Pinpoint the cell where the given text exists, returning its [x, y] midpoint coordinate. 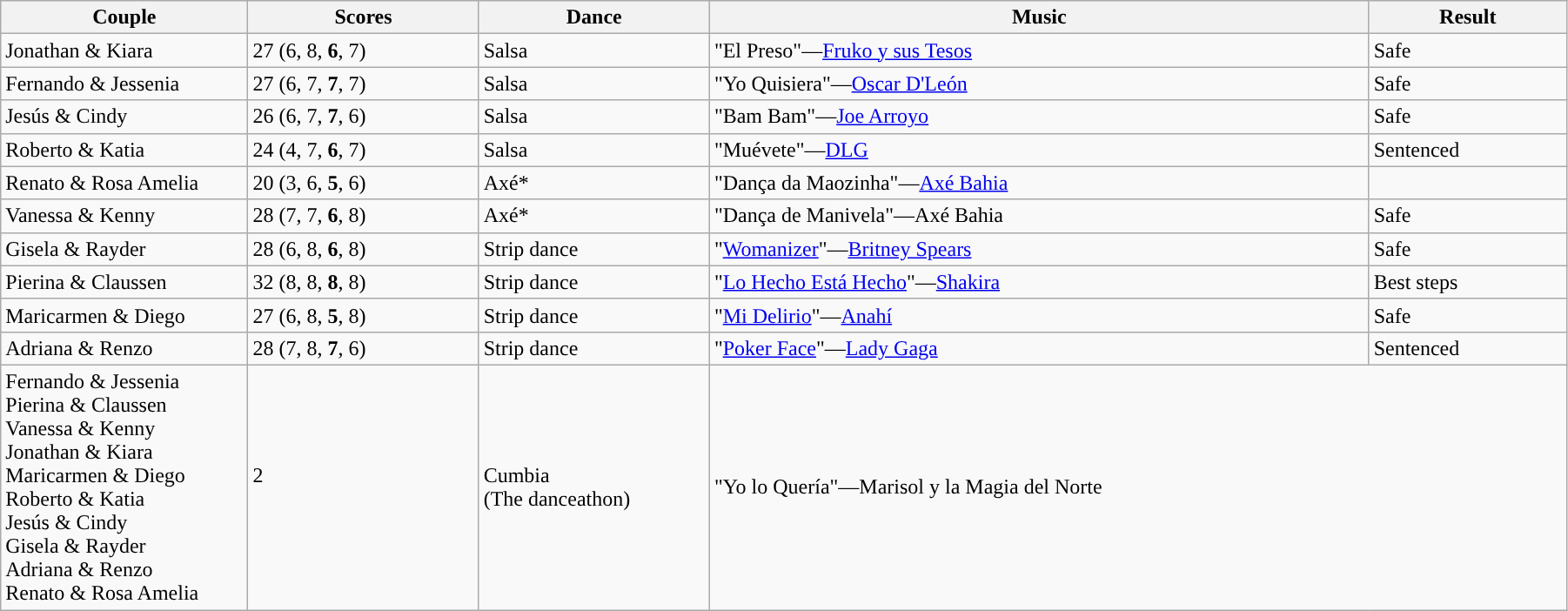
24 (4, 7, 6, 7) [364, 150]
"Poker Face"—Lady Gaga [1039, 348]
Renato & Rosa Amelia [124, 183]
"Womanizer"—Britney Spears [1039, 249]
"Dança da Maozinha"—Axé Bahia [1039, 183]
32 (8, 8, 8, 8) [364, 282]
Jesús & Cindy [124, 117]
"Lo Hecho Está Hecho"—Shakira [1039, 282]
Fernando & Jessenia [124, 84]
Maricarmen & Diego [124, 315]
28 (7, 7, 6, 8) [364, 216]
27 (6, 8, 6, 7) [364, 50]
Best steps [1467, 282]
Scores [364, 17]
27 (6, 7, 7, 7) [364, 84]
Music [1039, 17]
Adriana & Renzo [124, 348]
28 (7, 8, 7, 6) [364, 348]
20 (3, 6, 5, 6) [364, 183]
"Mi Delirio"—Anahí [1039, 315]
Gisela & Rayder [124, 249]
Couple [124, 17]
26 (6, 7, 7, 6) [364, 117]
Jonathan & Kiara [124, 50]
2 [364, 487]
"Yo lo Quería"—Marisol y la Magia del Norte [1138, 487]
"El Preso"—Fruko y sus Tesos [1039, 50]
Roberto & Katia [124, 150]
Cumbia(The danceathon) [593, 487]
Result [1467, 17]
"Bam Bam"—Joe Arroyo [1039, 117]
Dance [593, 17]
Vanessa & Kenny [124, 216]
"Muévete"—DLG [1039, 150]
"Dança de Manivela"—Axé Bahia [1039, 216]
27 (6, 8, 5, 8) [364, 315]
28 (6, 8, 6, 8) [364, 249]
Pierina & Claussen [124, 282]
"Yo Quisiera"—Oscar D'León [1039, 84]
